Output the [X, Y] coordinate of the center of the cell containing the given text.  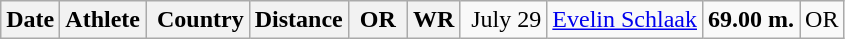
WR [433, 20]
69.00 m. [752, 20]
Evelin Schlaak [625, 20]
July 29 [504, 20]
Date [30, 20]
Distance [298, 20]
Country [198, 20]
Athlete [103, 20]
